For the text-containing cell, return its midpoint in (X, Y) coordinate format. 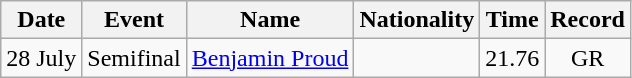
28 July (42, 58)
Semifinal (134, 58)
Event (134, 20)
Nationality (417, 20)
Date (42, 20)
Benjamin Proud (270, 58)
Record (588, 20)
21.76 (512, 58)
Name (270, 20)
GR (588, 58)
Time (512, 20)
